Determine the (X, Y) coordinate at the center of the cell enclosing the given text.  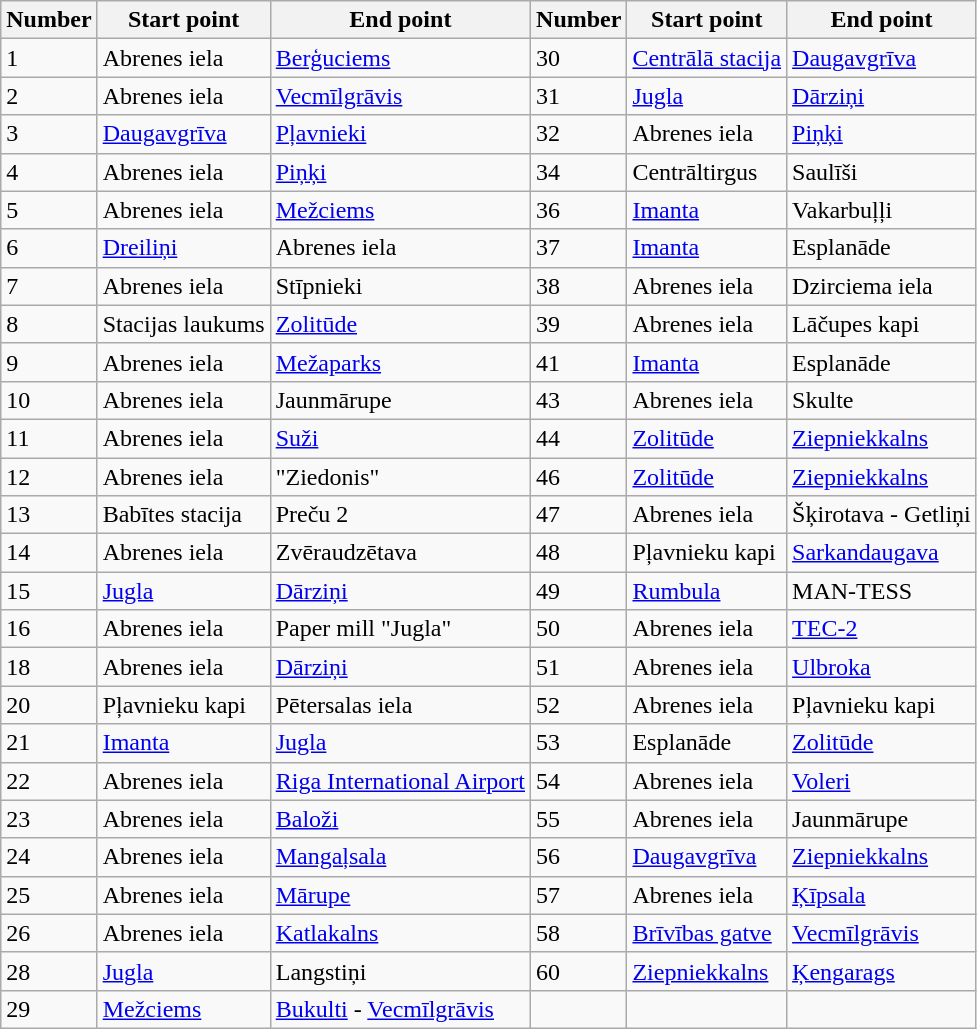
Paper mill "Jugla" (400, 629)
43 (579, 400)
Preču 2 (400, 515)
49 (579, 591)
5 (49, 210)
Pļavnieki (400, 134)
9 (49, 362)
11 (49, 438)
31 (579, 96)
3 (49, 134)
58 (579, 933)
55 (579, 819)
57 (579, 895)
6 (49, 248)
22 (49, 781)
Pētersalas iela (400, 705)
41 (579, 362)
13 (49, 515)
MAN-TESS (882, 591)
56 (579, 857)
Rumbula (707, 591)
Voleri (882, 781)
15 (49, 591)
48 (579, 553)
Zvēraudzētava (400, 553)
Stīpnieki (400, 286)
18 (49, 667)
34 (579, 172)
Mežaparks (400, 362)
25 (49, 895)
Mārupe (400, 895)
Brīvības gatve (707, 933)
51 (579, 667)
Bukulti - Vecmīlgrāvis (400, 1009)
Sarkandaugava (882, 553)
Berģuciems (400, 58)
53 (579, 743)
46 (579, 477)
39 (579, 324)
Mangaļsala (400, 857)
20 (49, 705)
7 (49, 286)
4 (49, 172)
Riga International Airport (400, 781)
16 (49, 629)
1 (49, 58)
52 (579, 705)
Langstiņi (400, 971)
Centrālā stacija (707, 58)
Suži (400, 438)
47 (579, 515)
Lāčupes kapi (882, 324)
21 (49, 743)
Katlakalns (400, 933)
Ulbroka (882, 667)
Saulīši (882, 172)
8 (49, 324)
36 (579, 210)
23 (49, 819)
Baloži (400, 819)
54 (579, 781)
Babītes stacija (184, 515)
29 (49, 1009)
Dreiliņi (184, 248)
Ķīpsala (882, 895)
28 (49, 971)
Šķirotava - Getliņi (882, 515)
50 (579, 629)
12 (49, 477)
10 (49, 400)
Stacijas laukums (184, 324)
2 (49, 96)
Centrāltirgus (707, 172)
30 (579, 58)
24 (49, 857)
Skulte (882, 400)
14 (49, 553)
TEC-2 (882, 629)
32 (579, 134)
26 (49, 933)
60 (579, 971)
44 (579, 438)
38 (579, 286)
Ķengarags (882, 971)
"Ziedonis" (400, 477)
37 (579, 248)
Dzirciema iela (882, 286)
Vakarbuļļi (882, 210)
